Capture the cell that displays the provided text and extract its (x, y) central coordinate. 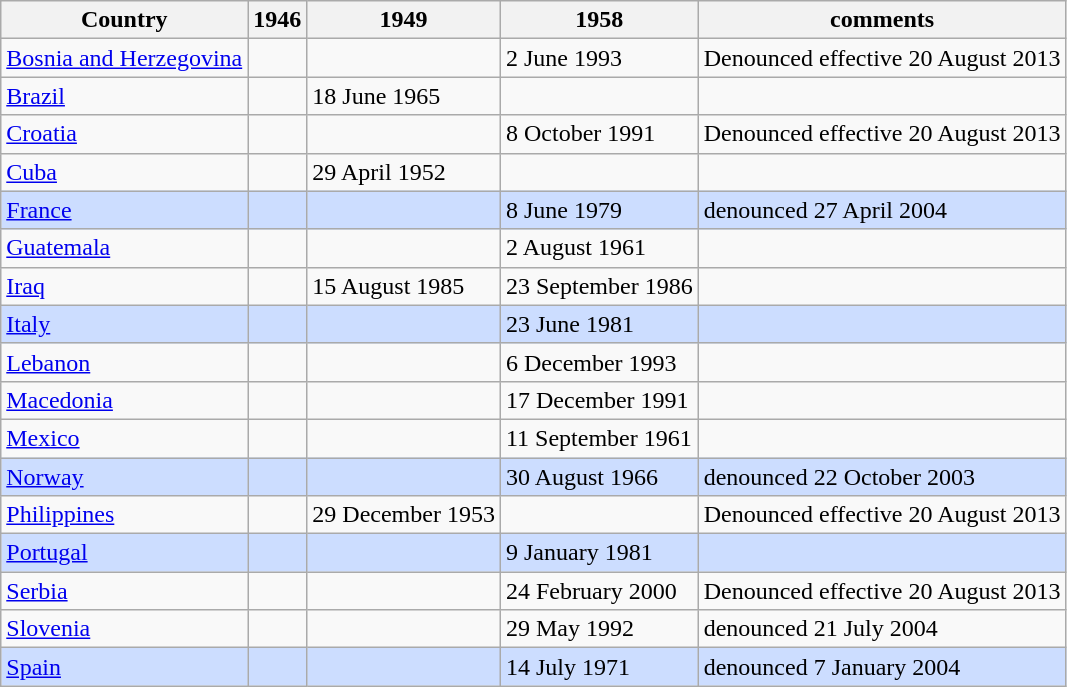
Lebanon (124, 362)
Brazil (124, 96)
17 December 1991 (599, 400)
Iraq (124, 286)
24 February 2000 (599, 591)
Spain (124, 667)
18 June 1965 (404, 96)
11 September 1961 (599, 438)
Croatia (124, 134)
1949 (404, 20)
Portugal (124, 553)
denounced 21 July 2004 (882, 629)
denounced 22 October 2003 (882, 477)
Slovenia (124, 629)
Norway (124, 477)
Country (124, 20)
23 June 1981 (599, 324)
8 June 1979 (599, 210)
1946 (278, 20)
Serbia (124, 591)
14 July 1971 (599, 667)
Cuba (124, 172)
1958 (599, 20)
Philippines (124, 515)
29 May 1992 (599, 629)
Italy (124, 324)
29 December 1953 (404, 515)
15 August 1985 (404, 286)
8 October 1991 (599, 134)
Bosnia and Herzegovina (124, 58)
Macedonia (124, 400)
France (124, 210)
Mexico (124, 438)
23 September 1986 (599, 286)
denounced 7 January 2004 (882, 667)
9 January 1981 (599, 553)
2 August 1961 (599, 248)
30 August 1966 (599, 477)
Guatemala (124, 248)
comments (882, 20)
29 April 1952 (404, 172)
6 December 1993 (599, 362)
denounced 27 April 2004 (882, 210)
2 June 1993 (599, 58)
